Identify which cell holds the provided text, then report its [x, y] central coordinate. 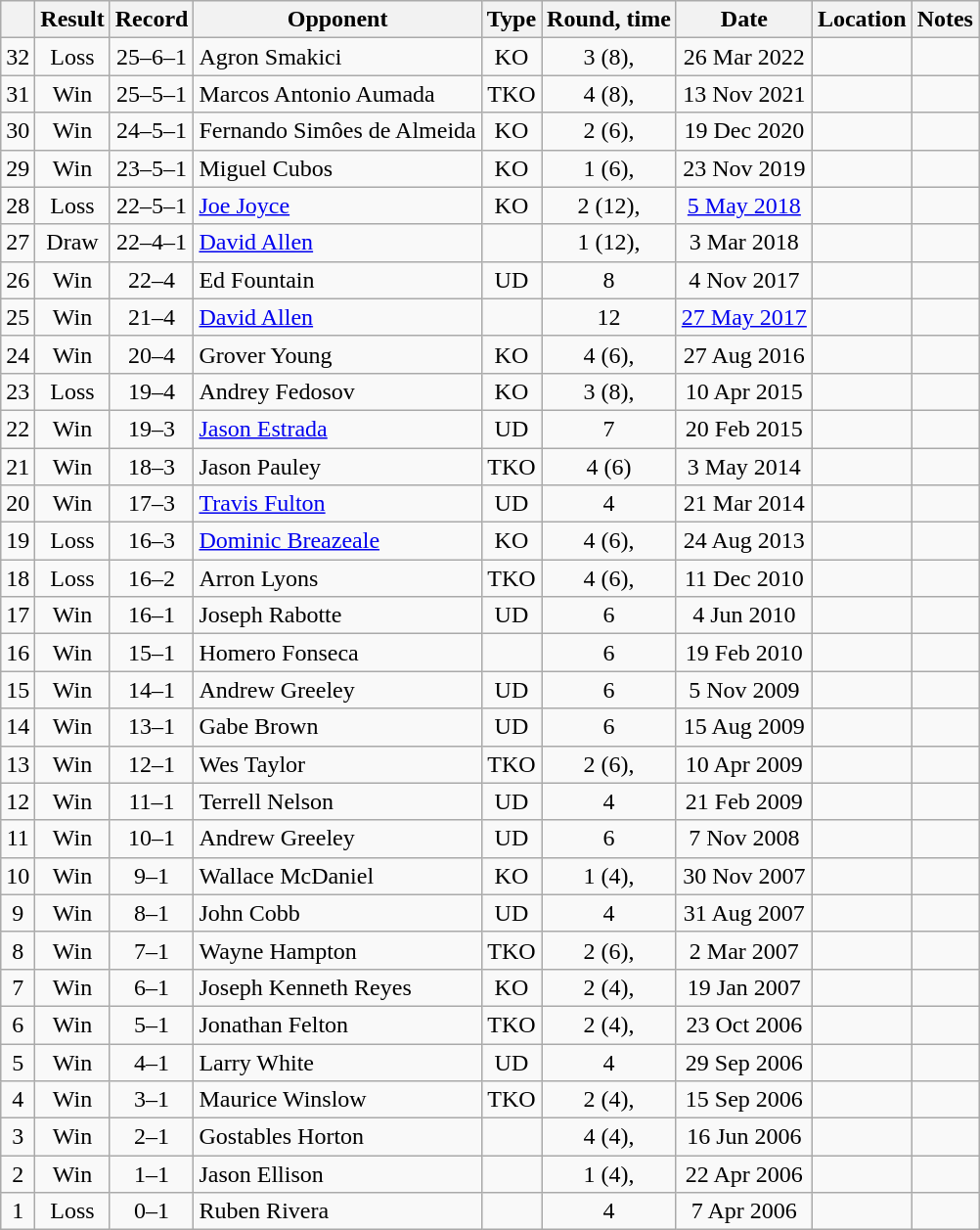
23 Nov 2019 [743, 168]
Gabe Brown [337, 727]
8–1 [152, 913]
15 Aug 2009 [743, 727]
Andrey Fedosov [337, 391]
Maurice Winslow [337, 1100]
7–1 [152, 950]
31 Aug 2007 [743, 913]
13 Nov 2021 [743, 94]
10 Apr 2015 [743, 391]
Jonathan Felton [337, 1025]
3 Mar 2018 [743, 243]
16–1 [152, 615]
Location [862, 20]
24 Aug 2013 [743, 541]
4 Jun 2010 [743, 615]
6–1 [152, 987]
15 [18, 690]
31 [18, 94]
Draw [72, 243]
16 [18, 653]
25 [18, 317]
27 [18, 243]
7 Nov 2008 [743, 839]
Joseph Kenneth Reyes [337, 987]
30 [18, 131]
3 May 2014 [743, 467]
13–1 [152, 727]
Ruben Rivera [337, 1211]
14–1 [152, 690]
Homero Fonseca [337, 653]
18–3 [152, 467]
19–4 [152, 391]
12–1 [152, 764]
Gostables Horton [337, 1137]
1 (6), [609, 168]
25–6–1 [152, 57]
7 Apr 2006 [743, 1211]
4 (8), [609, 94]
Larry White [337, 1062]
22–4–1 [152, 243]
3 [18, 1137]
10 [18, 876]
Ed Fountain [337, 280]
Grover Young [337, 354]
Agron Smakici [337, 57]
Jason Ellison [337, 1174]
Arron Lyons [337, 578]
Wayne Hampton [337, 950]
9 [18, 913]
22 [18, 429]
5 May 2018 [743, 205]
24 [18, 354]
4 (6) [609, 467]
29 Sep 2006 [743, 1062]
16 Jun 2006 [743, 1137]
22–5–1 [152, 205]
25–5–1 [152, 94]
5 [18, 1062]
20–4 [152, 354]
20 [18, 504]
4–1 [152, 1062]
19 Jan 2007 [743, 987]
2 Mar 2007 [743, 950]
Dominic Breazeale [337, 541]
Result [72, 20]
17 [18, 615]
Jason Pauley [337, 467]
5–1 [152, 1025]
13 [18, 764]
15–1 [152, 653]
18 [18, 578]
Date [743, 20]
22–4 [152, 280]
11–1 [152, 801]
3–1 [152, 1100]
Jason Estrada [337, 429]
16–3 [152, 541]
24–5–1 [152, 131]
27 Aug 2016 [743, 354]
Fernando Simôes de Almeida [337, 131]
27 May 2017 [743, 317]
21 [18, 467]
23 [18, 391]
10–1 [152, 839]
Joseph Rabotte [337, 615]
10 Apr 2009 [743, 764]
Record [152, 20]
17–3 [152, 504]
Wallace McDaniel [337, 876]
28 [18, 205]
26 Mar 2022 [743, 57]
23–5–1 [152, 168]
32 [18, 57]
2 (12), [609, 205]
14 [18, 727]
Round, time [609, 20]
2–1 [152, 1137]
Notes [945, 20]
John Cobb [337, 913]
5 Nov 2009 [743, 690]
Wes Taylor [337, 764]
Opponent [337, 20]
19 Feb 2010 [743, 653]
21–4 [152, 317]
19 [18, 541]
11 [18, 839]
Miguel Cubos [337, 168]
22 Apr 2006 [743, 1174]
26 [18, 280]
23 Oct 2006 [743, 1025]
Joe Joyce [337, 205]
Travis Fulton [337, 504]
9–1 [152, 876]
16–2 [152, 578]
1 [18, 1211]
20 Feb 2015 [743, 429]
19–3 [152, 429]
15 Sep 2006 [743, 1100]
4 (4), [609, 1137]
1 (12), [609, 243]
0–1 [152, 1211]
11 Dec 2010 [743, 578]
21 Mar 2014 [743, 504]
21 Feb 2009 [743, 801]
Type [511, 20]
19 Dec 2020 [743, 131]
30 Nov 2007 [743, 876]
29 [18, 168]
2 [18, 1174]
4 Nov 2017 [743, 280]
Terrell Nelson [337, 801]
1–1 [152, 1174]
Marcos Antonio Aumada [337, 94]
